For the text-containing cell, return its midpoint in (x, y) coordinate format. 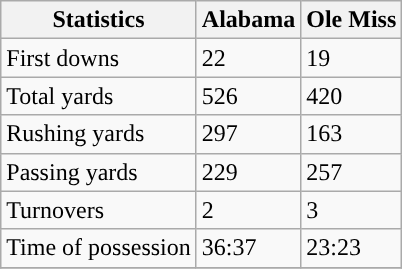
Time of possession (99, 248)
23:23 (352, 248)
Ole Miss (352, 20)
19 (352, 58)
Passing yards (99, 172)
420 (352, 96)
229 (248, 172)
Statistics (99, 20)
526 (248, 96)
22 (248, 58)
2 (248, 210)
36:37 (248, 248)
163 (352, 134)
Total yards (99, 96)
Alabama (248, 20)
Turnovers (99, 210)
297 (248, 134)
Rushing yards (99, 134)
257 (352, 172)
First downs (99, 58)
3 (352, 210)
